Return (x, y) of the center of cell containing provided text 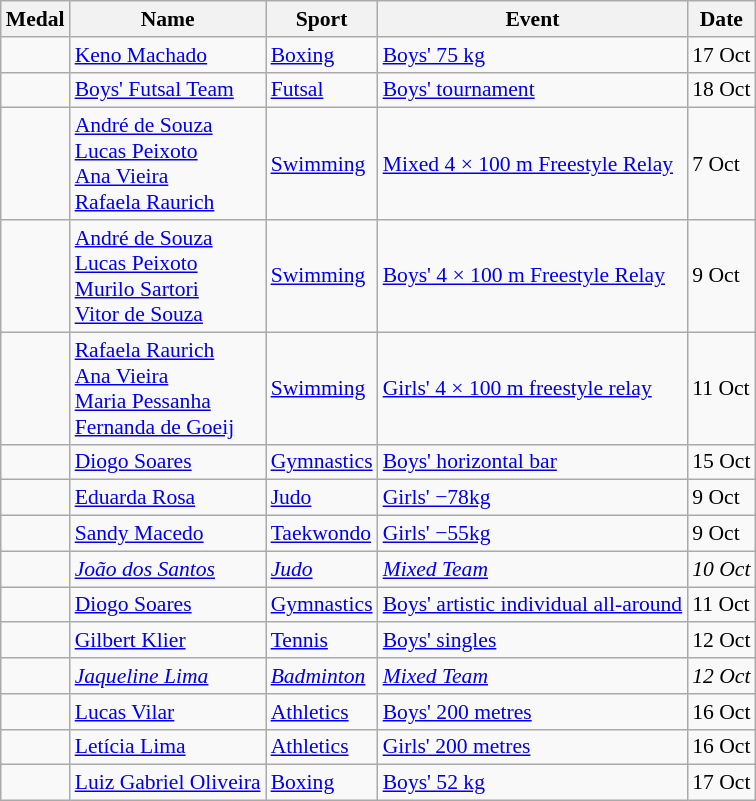
Boys' 52 kg (533, 783)
Name (168, 19)
Date (721, 19)
Sandy Macedo (168, 534)
Mixed 4 × 100 m Freestyle Relay (533, 164)
Boys' 4 × 100 m Freestyle Relay (533, 276)
André de SouzaLucas PeixotoAna VieiraRafaela Raurich (168, 164)
Futsal (322, 90)
Keno Machado (168, 55)
Taekwondo (322, 534)
Boys' 75 kg (533, 55)
Lucas Vilar (168, 712)
Boys' artistic individual all-around (533, 605)
Rafaela RaurichAna VieiraMaria PessanhaFernanda de Goeij (168, 388)
Girls' −55kg (533, 534)
10 Oct (721, 569)
André de SouzaLucas PeixotoMurilo SartoriVitor de Souza (168, 276)
Boys' singles (533, 641)
Gilbert Klier (168, 641)
Girls' −78kg (533, 498)
Luiz Gabriel Oliveira (168, 783)
Boys' Futsal Team (168, 90)
Sport (322, 19)
Letícia Lima (168, 747)
Boys' tournament (533, 90)
Boys' horizontal bar (533, 462)
Eduarda Rosa (168, 498)
Badminton (322, 676)
Tennis (322, 641)
Jaqueline Lima (168, 676)
Boys' 200 metres (533, 712)
Girls' 4 × 100 m freestyle relay (533, 388)
15 Oct (721, 462)
Medal (36, 19)
Girls' 200 metres (533, 747)
João dos Santos (168, 569)
Event (533, 19)
7 Oct (721, 164)
18 Oct (721, 90)
